Pinpoint the cell where the given text exists, returning its (x, y) midpoint coordinate. 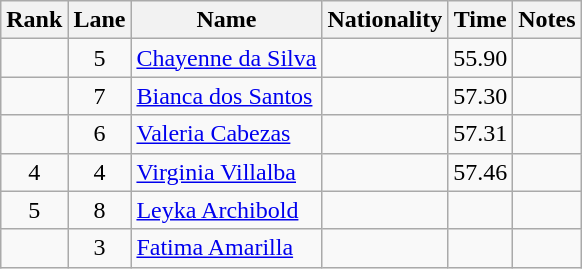
Rank (34, 20)
57.31 (480, 134)
Chayenne da Silva (226, 58)
Virginia Villalba (226, 172)
7 (100, 96)
3 (100, 248)
Nationality (385, 20)
Fatima Amarilla (226, 248)
Time (480, 20)
6 (100, 134)
Leyka Archibold (226, 210)
8 (100, 210)
Notes (547, 20)
Valeria Cabezas (226, 134)
57.46 (480, 172)
Bianca dos Santos (226, 96)
Name (226, 20)
55.90 (480, 58)
57.30 (480, 96)
Lane (100, 20)
